For the text-containing cell, return its midpoint in (X, Y) coordinate format. 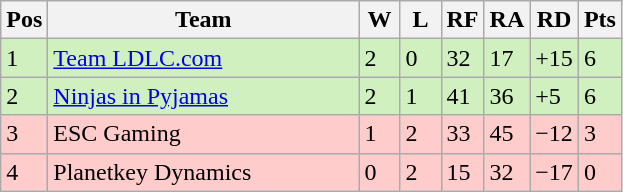
RF (462, 20)
ESC Gaming (204, 134)
Team LDLC.com (204, 58)
17 (507, 58)
L (420, 20)
Pts (600, 20)
−17 (554, 172)
RA (507, 20)
RD (554, 20)
−12 (554, 134)
36 (507, 96)
+15 (554, 58)
4 (24, 172)
41 (462, 96)
W (380, 20)
+5 (554, 96)
Ninjas in Pyjamas (204, 96)
33 (462, 134)
Team (204, 20)
Planetkey Dynamics (204, 172)
15 (462, 172)
Pos (24, 20)
45 (507, 134)
